Capture the cell that displays the provided text and extract its [x, y] central coordinate. 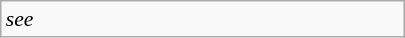
see [203, 19]
